Locate the cell with the specified text and output its (x, y) center coordinate. 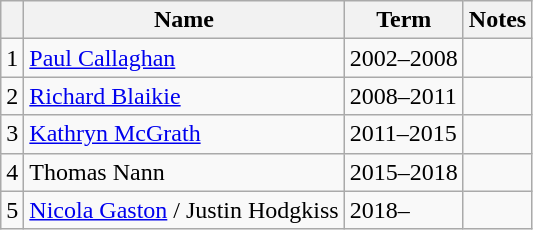
1 (12, 58)
5 (12, 210)
Thomas Nann (184, 172)
2 (12, 96)
Kathryn McGrath (184, 134)
2018– (404, 210)
2011–2015 (404, 134)
2008–2011 (404, 96)
2002–2008 (404, 58)
2015–2018 (404, 172)
Nicola Gaston / Justin Hodgkiss (184, 210)
Paul Callaghan (184, 58)
4 (12, 172)
Name (184, 20)
Richard Blaikie (184, 96)
3 (12, 134)
Term (404, 20)
Notes (497, 20)
